Return [x, y] of the center of cell containing provided text 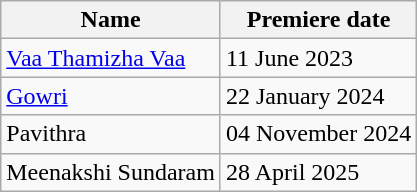
11 June 2023 [318, 58]
22 January 2024 [318, 96]
Gowri [111, 96]
04 November 2024 [318, 134]
Vaa Thamizha Vaa [111, 58]
Premiere date [318, 20]
Pavithra [111, 134]
Meenakshi Sundaram [111, 172]
28 April 2025 [318, 172]
Name [111, 20]
